Find where the given text appears and provide that cell's center as (X, Y) coordinate. 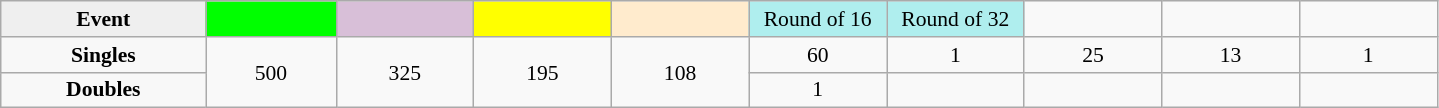
108 (680, 72)
325 (405, 72)
25 (1093, 55)
60 (818, 55)
13 (1231, 55)
Round of 32 (955, 19)
195 (543, 72)
500 (271, 72)
Singles (104, 55)
Round of 16 (818, 19)
Doubles (104, 90)
Event (104, 19)
